From the cell containing the given text, extract its center point as [x, y] coordinate. 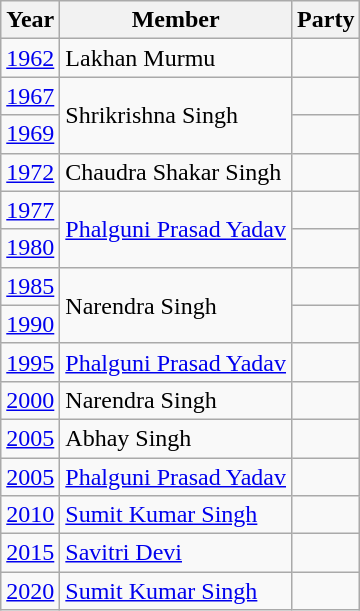
1990 [30, 324]
1969 [30, 134]
Lakhan Murmu [176, 58]
2010 [30, 515]
Member [176, 20]
Shrikrishna Singh [176, 115]
Year [30, 20]
1967 [30, 96]
1995 [30, 362]
1977 [30, 210]
1985 [30, 286]
1972 [30, 172]
Chaudra Shakar Singh [176, 172]
Party [326, 20]
1980 [30, 248]
1962 [30, 58]
Abhay Singh [176, 438]
2000 [30, 400]
Savitri Devi [176, 553]
2015 [30, 553]
2020 [30, 591]
